Locate the cell with the specified text and output its [x, y] center coordinate. 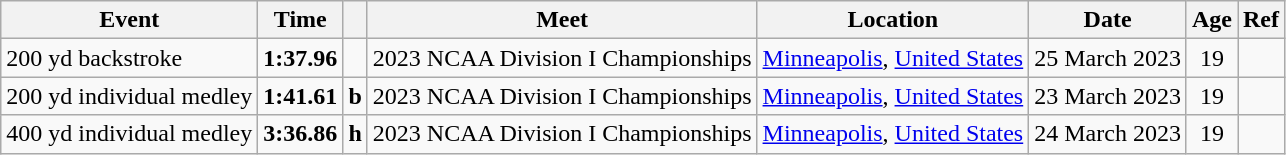
Meet [562, 20]
200 yd backstroke [130, 58]
200 yd individual medley [130, 96]
Event [130, 20]
Location [893, 20]
Ref [1262, 20]
25 March 2023 [1108, 58]
23 March 2023 [1108, 96]
b [355, 96]
1:37.96 [300, 58]
400 yd individual medley [130, 134]
Age [1212, 20]
h [355, 134]
3:36.86 [300, 134]
24 March 2023 [1108, 134]
1:41.61 [300, 96]
Time [300, 20]
Date [1108, 20]
